From the cell containing the given text, extract its center point as [x, y] coordinate. 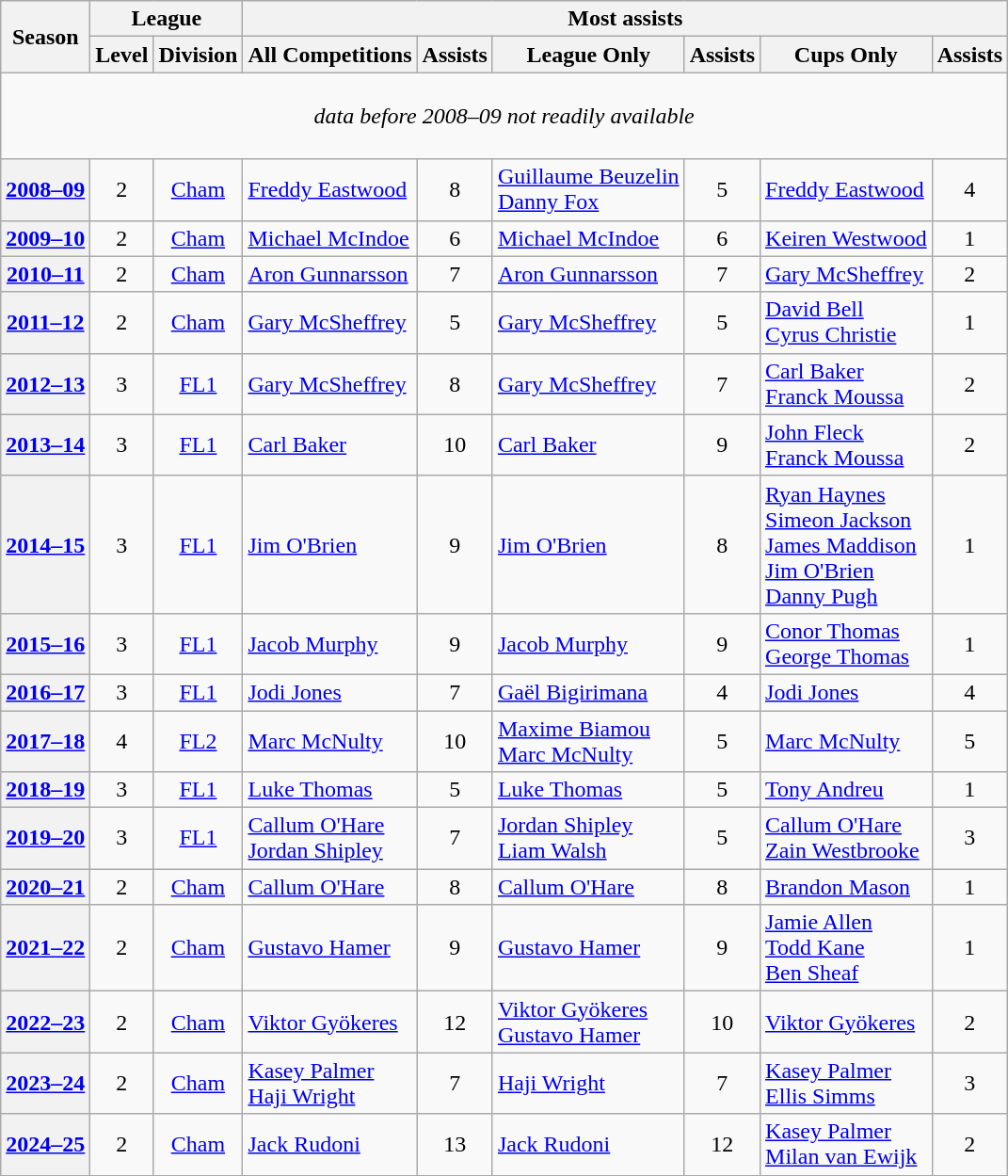
Carl Baker Franck Moussa [847, 384]
2012–13 [45, 384]
2013–14 [45, 444]
Level [122, 55]
FL2 [198, 740]
2015–16 [45, 644]
2017–18 [45, 740]
Jordan Shipley Liam Walsh [588, 838]
Kasey Palmer Haji Wright [329, 1083]
Brandon Mason [847, 887]
Most assists [625, 19]
Tony Andreu [847, 790]
2010–11 [45, 274]
Cups Only [847, 55]
2008–09 [45, 190]
Maxime Biamou Marc McNulty [588, 740]
data before 2008–09 not readily available [504, 116]
Division [198, 55]
2018–19 [45, 790]
All Competitions [329, 55]
Conor Thomas George Thomas [847, 644]
League [167, 19]
2022–23 [45, 1023]
2016–17 [45, 692]
Ryan Haynes Simeon Jackson James Maddison Jim O'Brien Danny Pugh [847, 544]
2023–24 [45, 1083]
Gaël Bigirimana [588, 692]
2020–21 [45, 887]
League Only [588, 55]
2009–10 [45, 238]
Season [45, 37]
Guillaume Beuzelin Danny Fox [588, 190]
Haji Wright [588, 1083]
Kasey Palmer Ellis Simms [847, 1083]
2021–22 [45, 948]
2019–20 [45, 838]
2024–25 [45, 1145]
John Fleck Franck Moussa [847, 444]
13 [455, 1145]
Keiren Westwood [847, 238]
Viktor Gyökeres Gustavo Hamer [588, 1023]
Kasey Palmer Milan van Ewijk [847, 1145]
Jamie Allen Todd Kane Ben Sheaf [847, 948]
2014–15 [45, 544]
David Bell Cyrus Christie [847, 322]
Callum O'Hare Jordan Shipley [329, 838]
Callum O'Hare Zain Westbrooke [847, 838]
2011–12 [45, 322]
